Determine the (X, Y) coordinate at the center of the cell enclosing the given text.  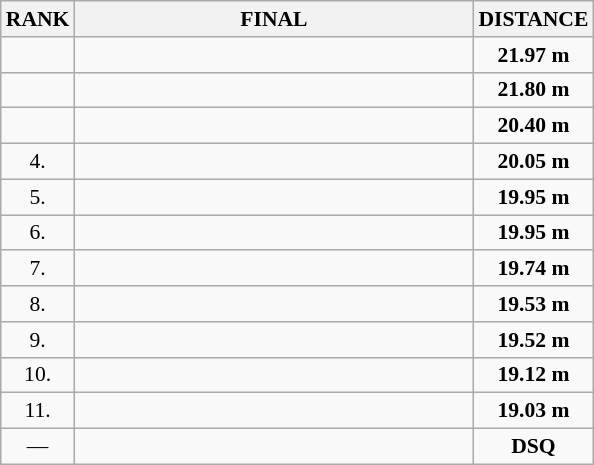
RANK (38, 19)
FINAL (274, 19)
DSQ (533, 447)
8. (38, 304)
6. (38, 233)
11. (38, 411)
20.05 m (533, 162)
9. (38, 340)
4. (38, 162)
DISTANCE (533, 19)
19.03 m (533, 411)
19.53 m (533, 304)
— (38, 447)
21.97 m (533, 55)
21.80 m (533, 90)
19.52 m (533, 340)
7. (38, 269)
5. (38, 197)
19.74 m (533, 269)
19.12 m (533, 375)
20.40 m (533, 126)
10. (38, 375)
